Provide the (x, y) coordinate of the cell's center where the given text is located.  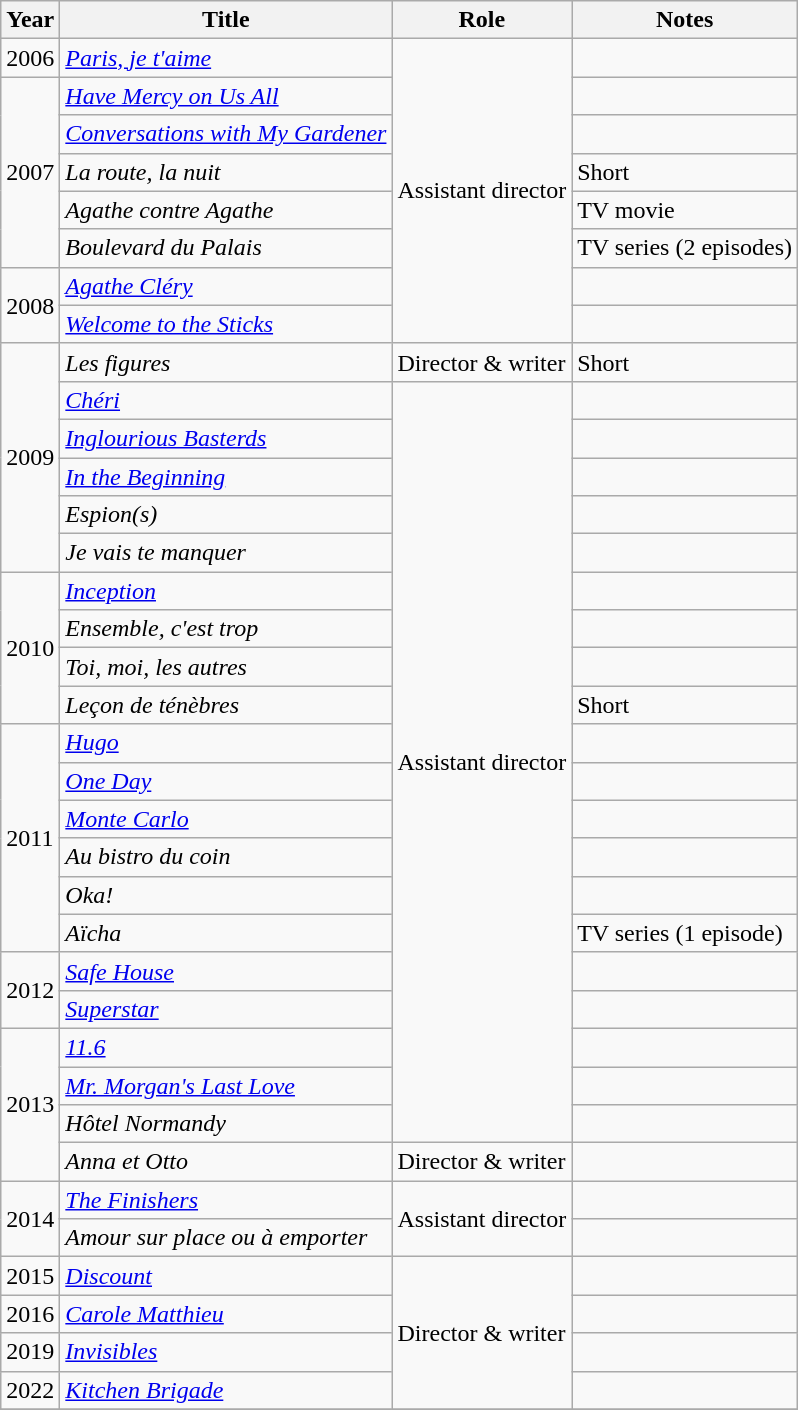
Espion(s) (226, 515)
Agathe contre Agathe (226, 210)
11.6 (226, 1047)
Les figures (226, 362)
Amour sur place ou à emporter (226, 1238)
TV movie (685, 210)
In the Beginning (226, 477)
Discount (226, 1276)
Carole Matthieu (226, 1314)
Inception (226, 591)
Paris, je t'aime (226, 58)
Title (226, 20)
One Day (226, 781)
TV series (1 episode) (685, 933)
2012 (30, 990)
Je vais te manquer (226, 553)
Superstar (226, 1009)
Aïcha (226, 933)
Oka! (226, 895)
2011 (30, 838)
2016 (30, 1314)
Inglourious Basterds (226, 438)
The Finishers (226, 1200)
Anna et Otto (226, 1162)
Invisibles (226, 1352)
Notes (685, 20)
Have Mercy on Us All (226, 96)
Leçon de ténèbres (226, 705)
Conversations with My Gardener (226, 134)
2009 (30, 457)
2019 (30, 1352)
Kitchen Brigade (226, 1390)
Monte Carlo (226, 819)
2007 (30, 172)
Chéri (226, 400)
La route, la nuit (226, 172)
Safe House (226, 971)
Mr. Morgan's Last Love (226, 1085)
Agathe Cléry (226, 286)
Welcome to the Sticks (226, 324)
2008 (30, 305)
2013 (30, 1104)
2022 (30, 1390)
TV series (2 episodes) (685, 248)
Toi, moi, les autres (226, 667)
Boulevard du Palais (226, 248)
2010 (30, 648)
Year (30, 20)
Role (482, 20)
Hôtel Normandy (226, 1124)
Au bistro du coin (226, 857)
Hugo (226, 743)
Ensemble, c'est trop (226, 629)
2014 (30, 1219)
2006 (30, 58)
2015 (30, 1276)
